Search for the cell housing the specified text and yield its [x, y] center coordinate. 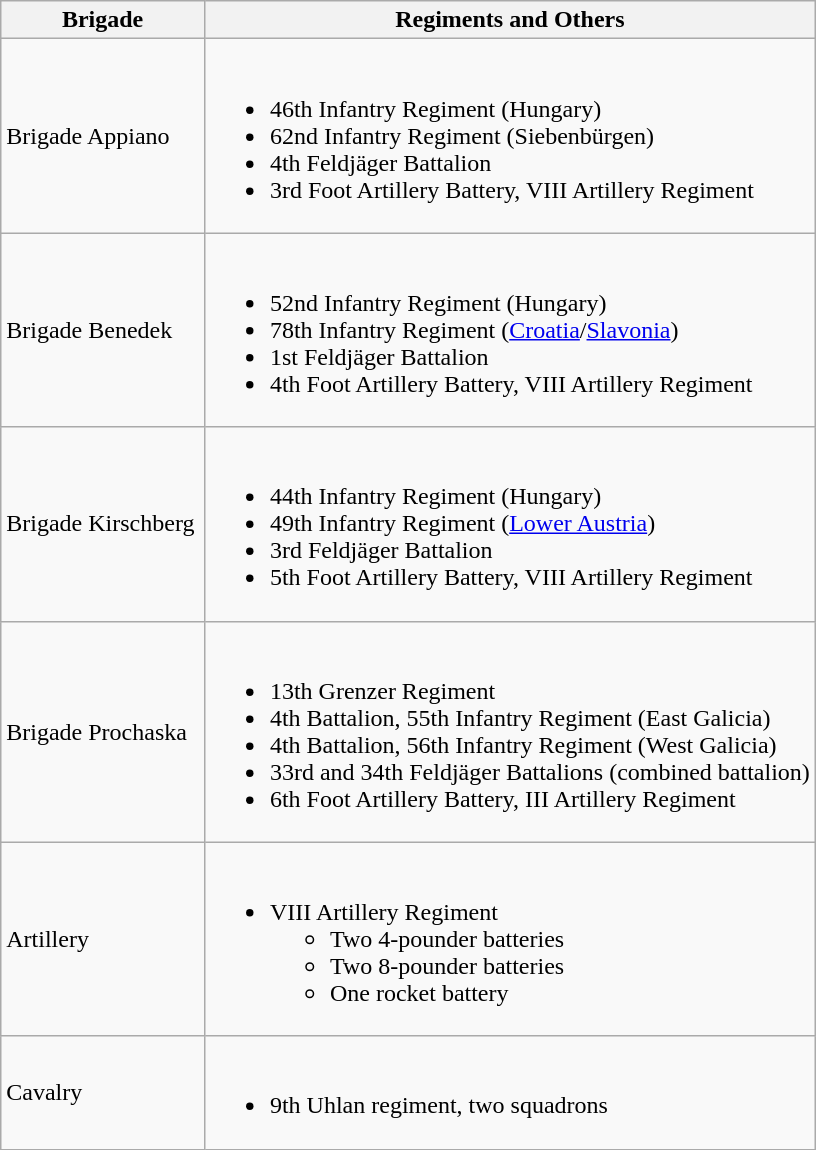
Regiments and Others [510, 20]
Brigade Appiano [103, 136]
Cavalry [103, 1092]
46th Infantry Regiment (Hungary)62nd Infantry Regiment (Siebenbürgen)4th Feldjäger Battalion3rd Foot Artillery Battery, VIII Artillery Regiment [510, 136]
VIII Artillery RegimentTwo 4-pounder batteriesTwo 8-pounder batteriesOne rocket battery [510, 939]
Brigade [103, 20]
9th Uhlan regiment, two squadrons [510, 1092]
Artillery [103, 939]
52nd Infantry Regiment (Hungary)78th Infantry Regiment (Croatia/Slavonia)1st Feldjäger Battalion4th Foot Artillery Battery, VIII Artillery Regiment [510, 330]
Brigade Kirschberg [103, 524]
Brigade Prochaska [103, 732]
44th Infantry Regiment (Hungary)49th Infantry Regiment (Lower Austria)3rd Feldjäger Battalion5th Foot Artillery Battery, VIII Artillery Regiment [510, 524]
Brigade Benedek [103, 330]
